Identify which cell holds the provided text, then report its (X, Y) central coordinate. 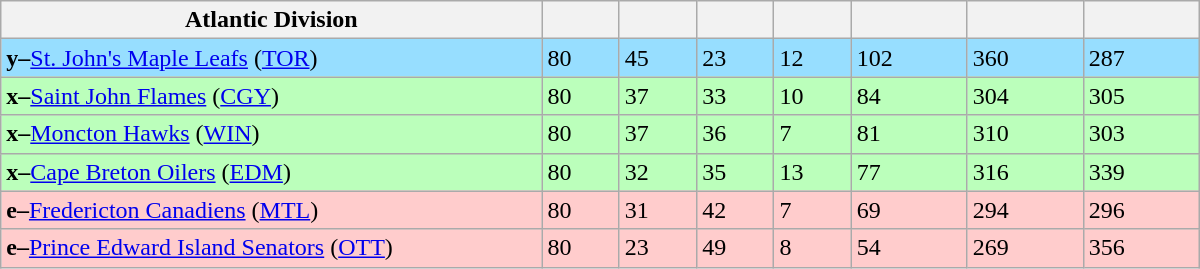
33 (736, 96)
45 (658, 58)
310 (1025, 134)
35 (736, 172)
x–Cape Breton Oilers (EDM) (272, 172)
316 (1025, 172)
69 (909, 210)
360 (1025, 58)
13 (812, 172)
49 (736, 248)
81 (909, 134)
42 (736, 210)
305 (1141, 96)
12 (812, 58)
77 (909, 172)
269 (1025, 248)
84 (909, 96)
294 (1025, 210)
y–St. John's Maple Leafs (TOR) (272, 58)
287 (1141, 58)
102 (909, 58)
36 (736, 134)
339 (1141, 172)
54 (909, 248)
8 (812, 248)
296 (1141, 210)
304 (1025, 96)
x–Moncton Hawks (WIN) (272, 134)
x–Saint John Flames (CGY) (272, 96)
e–Fredericton Canadiens (MTL) (272, 210)
e–Prince Edward Island Senators (OTT) (272, 248)
356 (1141, 248)
303 (1141, 134)
Atlantic Division (272, 20)
10 (812, 96)
32 (658, 172)
31 (658, 210)
